Search for the cell housing the specified text and yield its [X, Y] center coordinate. 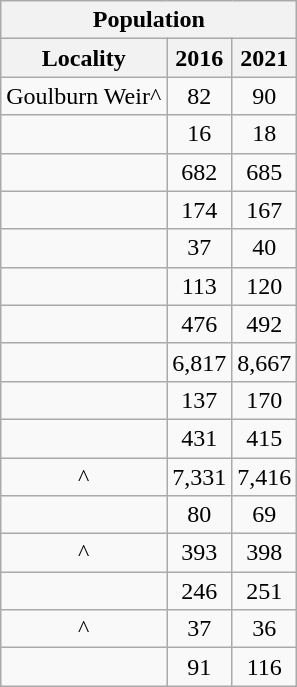
2016 [200, 58]
251 [264, 591]
18 [264, 134]
431 [200, 438]
174 [200, 210]
415 [264, 438]
Locality [84, 58]
36 [264, 629]
113 [200, 286]
167 [264, 210]
120 [264, 286]
393 [200, 553]
6,817 [200, 362]
116 [264, 667]
90 [264, 96]
682 [200, 172]
40 [264, 248]
82 [200, 96]
2021 [264, 58]
492 [264, 324]
476 [200, 324]
91 [200, 667]
7,331 [200, 477]
16 [200, 134]
246 [200, 591]
Goulburn Weir^ [84, 96]
69 [264, 515]
398 [264, 553]
8,667 [264, 362]
137 [200, 400]
170 [264, 400]
Population [149, 20]
685 [264, 172]
7,416 [264, 477]
80 [200, 515]
